Determine the [X, Y] coordinate at the center of the cell enclosing the given text.  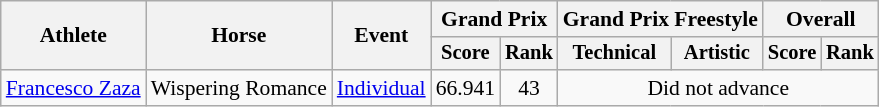
Francesco Zaza [74, 88]
66.941 [466, 88]
Athlete [74, 36]
Individual [382, 88]
Technical [614, 54]
Did not advance [718, 88]
Artistic [717, 54]
43 [529, 88]
Overall [821, 19]
Grand Prix [494, 19]
Wispering Romance [239, 88]
Event [382, 36]
Horse [239, 36]
Grand Prix Freestyle [660, 19]
